Detect which cell encompasses the target text, then output its (x, y) center coordinate. 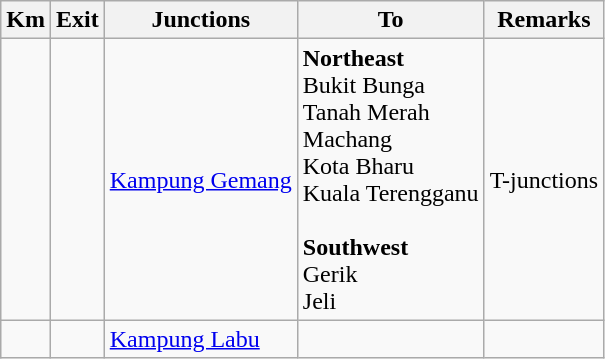
Exit (77, 20)
To (390, 20)
Kampung Gemang (200, 180)
Remarks (544, 20)
Kampung Labu (200, 339)
Km (26, 20)
T-junctions (544, 180)
Northeast Bukit Bunga Tanah Merah Machang Kota Bharu Kuala TerengganuSouthwest Gerik Jeli (390, 180)
Junctions (200, 20)
